Scan for the cell matching the given text and deliver its (X, Y) coordinate at center. 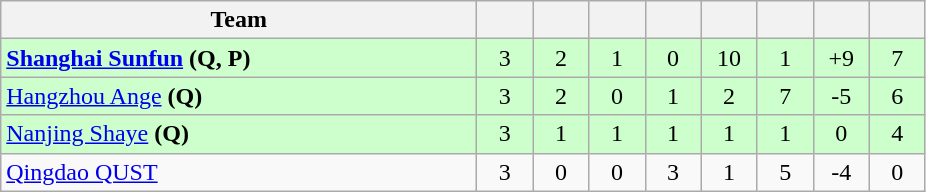
-4 (841, 172)
10 (729, 58)
Shanghai Sunfun (Q, P) (239, 58)
+9 (841, 58)
-5 (841, 96)
5 (785, 172)
4 (897, 134)
Nanjing Shaye (Q) (239, 134)
Qingdao QUST (239, 172)
Hangzhou Ange (Q) (239, 96)
Team (239, 20)
6 (897, 96)
